Detect which cell encompasses the target text, then output its [X, Y] center coordinate. 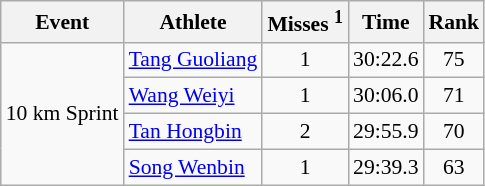
70 [454, 132]
Rank [454, 22]
Event [62, 22]
Tang Guoliang [194, 60]
29:39.3 [386, 167]
Time [386, 22]
2 [305, 132]
Tan Hongbin [194, 132]
63 [454, 167]
30:22.6 [386, 60]
29:55.9 [386, 132]
10 km Sprint [62, 113]
Athlete [194, 22]
Misses 1 [305, 22]
Wang Weiyi [194, 96]
71 [454, 96]
30:06.0 [386, 96]
Song Wenbin [194, 167]
75 [454, 60]
